Extract the [x, y] coordinate from the center of the cell holding the provided text.  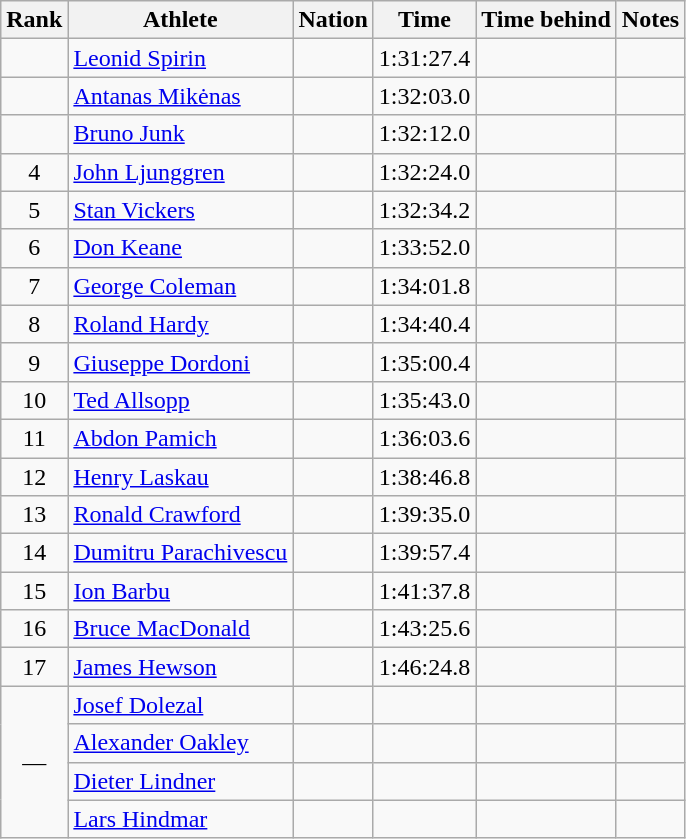
9 [34, 362]
1:38:46.8 [424, 477]
Bruce MacDonald [180, 629]
10 [34, 400]
8 [34, 324]
Josef Dolezal [180, 705]
Time behind [546, 20]
1:36:03.6 [424, 438]
Nation [333, 20]
Ted Allsopp [180, 400]
5 [34, 210]
Roland Hardy [180, 324]
1:39:57.4 [424, 553]
Lars Hindmar [180, 819]
1:32:12.0 [424, 134]
7 [34, 286]
17 [34, 667]
1:31:27.4 [424, 58]
1:39:35.0 [424, 515]
1:41:37.8 [424, 591]
Notes [650, 20]
11 [34, 438]
— [34, 762]
1:35:00.4 [424, 362]
Giuseppe Dordoni [180, 362]
6 [34, 248]
Rank [34, 20]
Time [424, 20]
Stan Vickers [180, 210]
Dumitru Parachivescu [180, 553]
1:32:03.0 [424, 96]
Abdon Pamich [180, 438]
13 [34, 515]
1:32:34.2 [424, 210]
1:34:40.4 [424, 324]
Don Keane [180, 248]
15 [34, 591]
1:33:52.0 [424, 248]
1:34:01.8 [424, 286]
4 [34, 172]
12 [34, 477]
14 [34, 553]
1:35:43.0 [424, 400]
Bruno Junk [180, 134]
Alexander Oakley [180, 743]
John Ljunggren [180, 172]
1:46:24.8 [424, 667]
Leonid Spirin [180, 58]
Ronald Crawford [180, 515]
James Hewson [180, 667]
Athlete [180, 20]
Ion Barbu [180, 591]
1:32:24.0 [424, 172]
Antanas Mikėnas [180, 96]
Henry Laskau [180, 477]
George Coleman [180, 286]
1:43:25.6 [424, 629]
16 [34, 629]
Dieter Lindner [180, 781]
